Locate the cell with the specified text and output its [x, y] center coordinate. 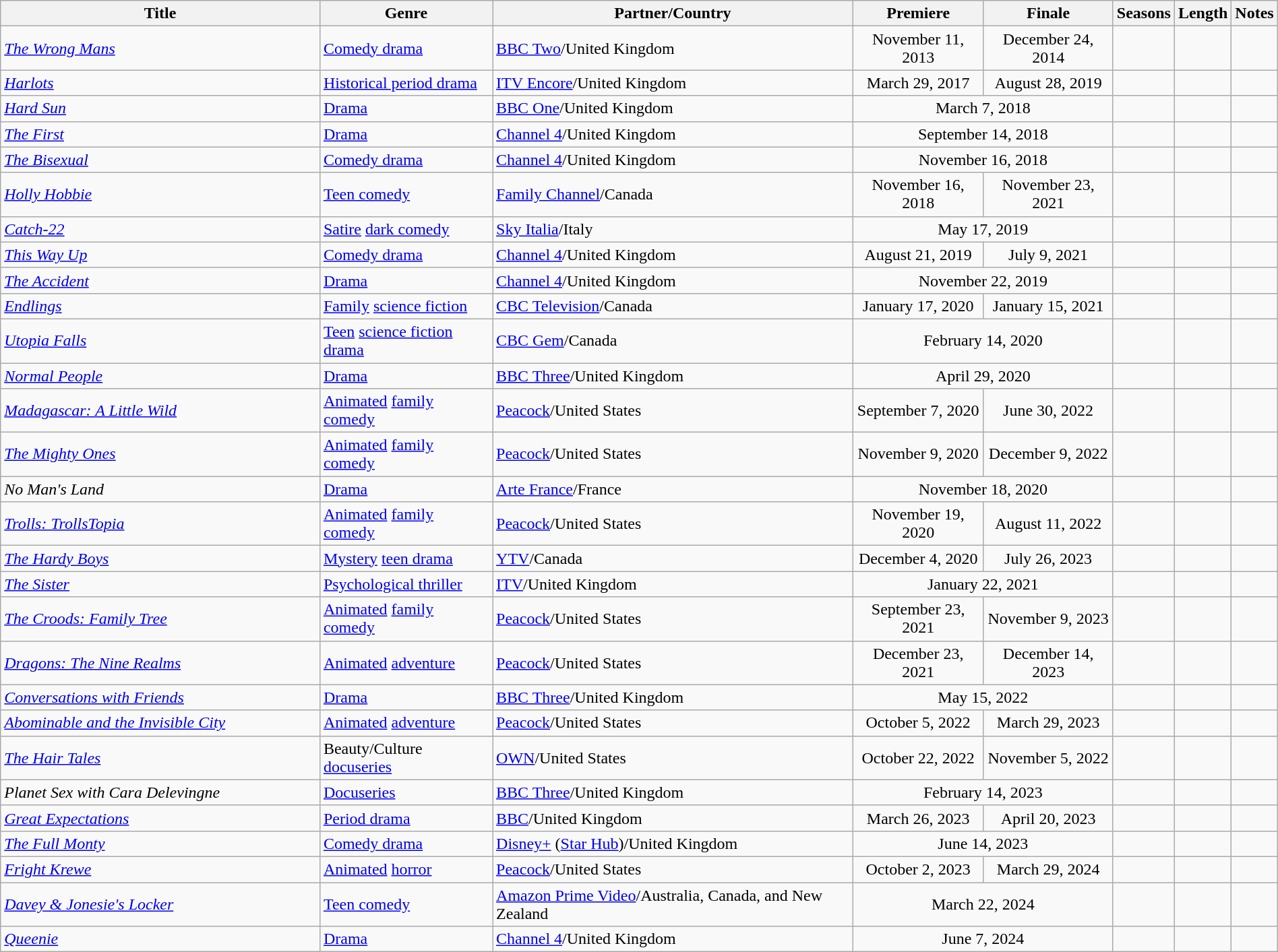
October 2, 2023 [918, 869]
Seasons [1143, 13]
ITV/United Kingdom [673, 584]
CBC Gem/Canada [673, 341]
March 29, 2024 [1048, 869]
March 26, 2023 [918, 818]
The Accident [160, 280]
BBC Two/United Kingdom [673, 49]
Madagascar: A Little Wild [160, 411]
The Mighty Ones [160, 454]
November 19, 2020 [918, 524]
Title [160, 13]
September 23, 2021 [918, 618]
February 14, 2020 [983, 341]
The Sister [160, 584]
January 22, 2021 [983, 584]
March 29, 2017 [918, 83]
Queenie [160, 939]
Arte France/France [673, 489]
Mystery teen drama [406, 559]
Normal People [160, 375]
Conversations with Friends [160, 697]
March 29, 2023 [1048, 723]
Genre [406, 13]
Length [1203, 13]
The First [160, 134]
July 9, 2021 [1048, 255]
Period drama [406, 818]
December 14, 2023 [1048, 663]
Docuseries [406, 792]
Amazon Prime Video/Australia, Canada, and New Zealand [673, 904]
Dragons: The Nine Realms [160, 663]
August 11, 2022 [1048, 524]
CBC Television/Canada [673, 306]
YTV/Canada [673, 559]
Beauty/Culture docuseries [406, 757]
Planet Sex with Cara Delevingne [160, 792]
Historical period drama [406, 83]
Psychological thriller [406, 584]
Satire dark comedy [406, 229]
Premiere [918, 13]
October 22, 2022 [918, 757]
The Wrong Mans [160, 49]
Family science fiction [406, 306]
Disney+ (Star Hub)/United Kingdom [673, 844]
Notes [1254, 13]
January 17, 2020 [918, 306]
June 30, 2022 [1048, 411]
November 9, 2023 [1048, 618]
Trolls: TrollsTopia [160, 524]
The Bisexual [160, 160]
Holly Hobbie [160, 194]
Abominable and the Invisible City [160, 723]
May 17, 2019 [983, 229]
November 18, 2020 [983, 489]
March 22, 2024 [983, 904]
This Way Up [160, 255]
September 14, 2018 [983, 134]
The Full Monty [160, 844]
ITV Encore/United Kingdom [673, 83]
Sky Italia/Italy [673, 229]
July 26, 2023 [1048, 559]
June 14, 2023 [983, 844]
November 5, 2022 [1048, 757]
Teen science fiction drama [406, 341]
August 21, 2019 [918, 255]
November 22, 2019 [983, 280]
September 7, 2020 [918, 411]
The Hardy Boys [160, 559]
Fright Krewe [160, 869]
Endlings [160, 306]
Catch-22 [160, 229]
April 29, 2020 [983, 375]
August 28, 2019 [1048, 83]
No Man's Land [160, 489]
February 14, 2023 [983, 792]
Partner/Country [673, 13]
November 11, 2013 [918, 49]
January 15, 2021 [1048, 306]
December 9, 2022 [1048, 454]
June 7, 2024 [983, 939]
March 7, 2018 [983, 108]
Harlots [160, 83]
October 5, 2022 [918, 723]
November 9, 2020 [918, 454]
May 15, 2022 [983, 697]
December 24, 2014 [1048, 49]
December 4, 2020 [918, 559]
Hard Sun [160, 108]
Davey & Jonesie's Locker [160, 904]
Family Channel/Canada [673, 194]
The Croods: Family Tree [160, 618]
Finale [1048, 13]
BBC/United Kingdom [673, 818]
BBC One/United Kingdom [673, 108]
Animated horror [406, 869]
Utopia Falls [160, 341]
The Hair Tales [160, 757]
Great Expectations [160, 818]
OWN/United States [673, 757]
November 23, 2021 [1048, 194]
April 20, 2023 [1048, 818]
December 23, 2021 [918, 663]
